Extract the (x, y) coordinate from the center of the cell holding the provided text.  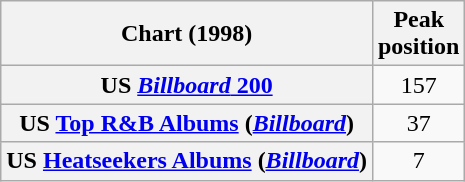
US Top R&B Albums (Billboard) (187, 123)
37 (418, 123)
7 (418, 161)
Peak position (418, 34)
157 (418, 85)
US Heatseekers Albums (Billboard) (187, 161)
Chart (1998) (187, 34)
US Billboard 200 (187, 85)
